Extract the [X, Y] coordinate from the center of the cell holding the provided text.  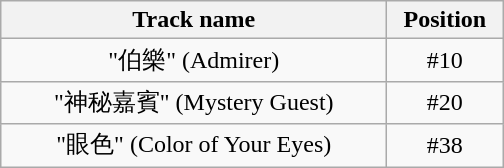
Track name [194, 20]
#20 [445, 102]
#10 [445, 60]
"伯樂" (Admirer) [194, 60]
"眼色" (Color of Your Eyes) [194, 146]
Position [445, 20]
"神秘嘉賓" (Mystery Guest) [194, 102]
#38 [445, 146]
